Determine the (x, y) coordinate at the center of the cell enclosing the given text.  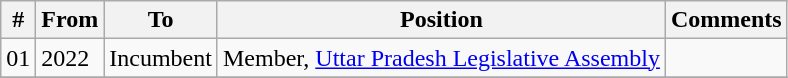
# (18, 20)
From (70, 20)
Member, Uttar Pradesh Legislative Assembly (441, 58)
2022 (70, 58)
01 (18, 58)
Position (441, 20)
Incumbent (161, 58)
To (161, 20)
Comments (726, 20)
